Return (x, y) of the center of cell containing provided text 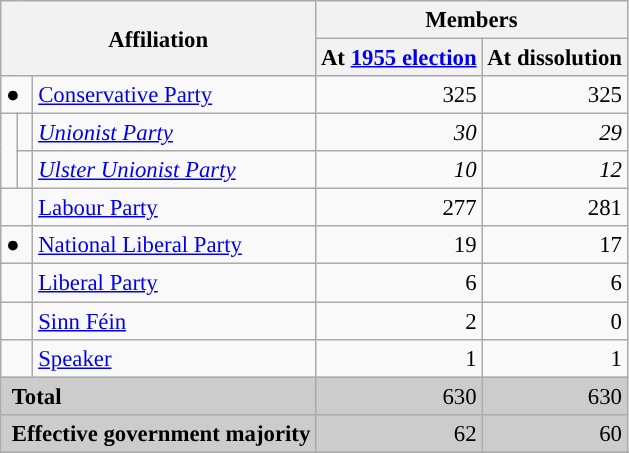
17 (554, 245)
Unionist Party (174, 133)
Speaker (174, 358)
30 (399, 133)
281 (554, 208)
At dissolution (554, 58)
0 (554, 321)
277 (399, 208)
At 1955 election (399, 58)
Ulster Unionist Party (174, 170)
Members (472, 20)
12 (554, 170)
62 (399, 433)
19 (399, 245)
Labour Party (174, 208)
2 (399, 321)
10 (399, 170)
Liberal Party (174, 283)
29 (554, 133)
Total (158, 396)
Effective government majority (158, 433)
60 (554, 433)
Conservative Party (174, 95)
Sinn Féin (174, 321)
Affiliation (158, 38)
National Liberal Party (174, 245)
